Return (X, Y) of the center of cell containing provided text 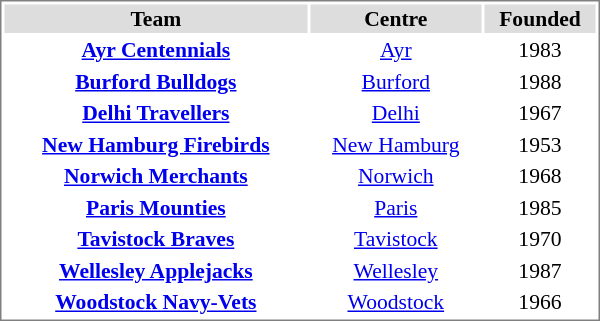
Paris (396, 208)
Tavistock (396, 239)
1970 (540, 239)
1966 (540, 302)
Burford Bulldogs (156, 82)
Woodstock Navy-Vets (156, 302)
Tavistock Braves (156, 239)
Ayr (396, 50)
Delhi (396, 113)
Norwich Merchants (156, 176)
1987 (540, 270)
Delhi Travellers (156, 113)
1968 (540, 176)
Burford (396, 82)
Norwich (396, 176)
Paris Mounties (156, 208)
New Hamburg Firebirds (156, 144)
Wellesley (396, 270)
New Hamburg (396, 144)
Founded (540, 18)
Ayr Centennials (156, 50)
1988 (540, 82)
Wellesley Applejacks (156, 270)
1985 (540, 208)
Centre (396, 18)
Woodstock (396, 302)
1983 (540, 50)
Team (156, 18)
1953 (540, 144)
1967 (540, 113)
